Locate the cell with the specified text and output its [x, y] center coordinate. 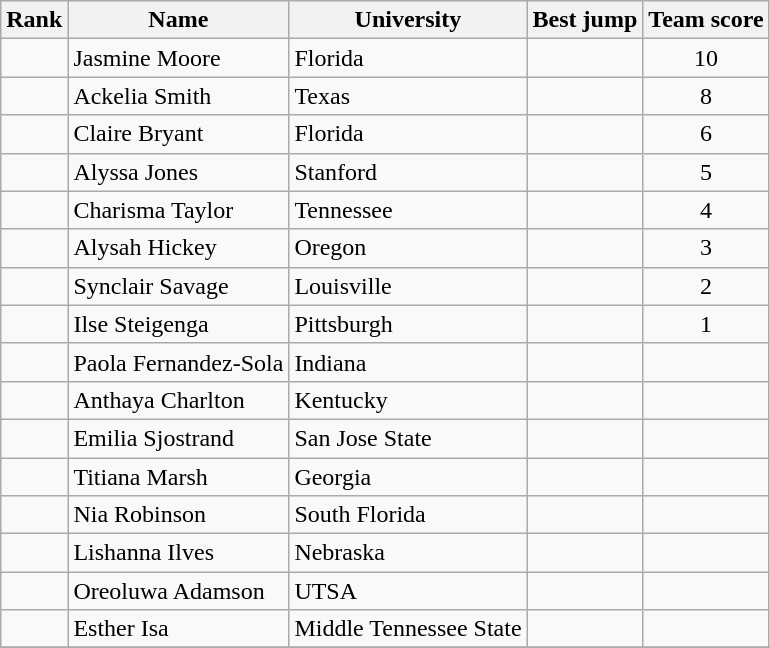
Texas [408, 96]
Emilia Sjostrand [178, 438]
Louisville [408, 286]
Nebraska [408, 553]
10 [706, 58]
5 [706, 172]
UTSA [408, 591]
San Jose State [408, 438]
Georgia [408, 477]
Best jump [585, 20]
Lishanna Ilves [178, 553]
Oregon [408, 248]
4 [706, 210]
Esther Isa [178, 629]
1 [706, 324]
Oreoluwa Adamson [178, 591]
6 [706, 134]
Anthaya Charlton [178, 400]
Middle Tennessee State [408, 629]
Claire Bryant [178, 134]
Pittsburgh [408, 324]
2 [706, 286]
Jasmine Moore [178, 58]
Team score [706, 20]
Alysah Hickey [178, 248]
Synclair Savage [178, 286]
3 [706, 248]
Ackelia Smith [178, 96]
Paola Fernandez-Sola [178, 362]
8 [706, 96]
Ilse Steigenga [178, 324]
University [408, 20]
Indiana [408, 362]
Alyssa Jones [178, 172]
Kentucky [408, 400]
Charisma Taylor [178, 210]
Nia Robinson [178, 515]
South Florida [408, 515]
Stanford [408, 172]
Tennessee [408, 210]
Name [178, 20]
Titiana Marsh [178, 477]
Rank [34, 20]
